Pinpoint the cell where the given text exists, returning its [x, y] midpoint coordinate. 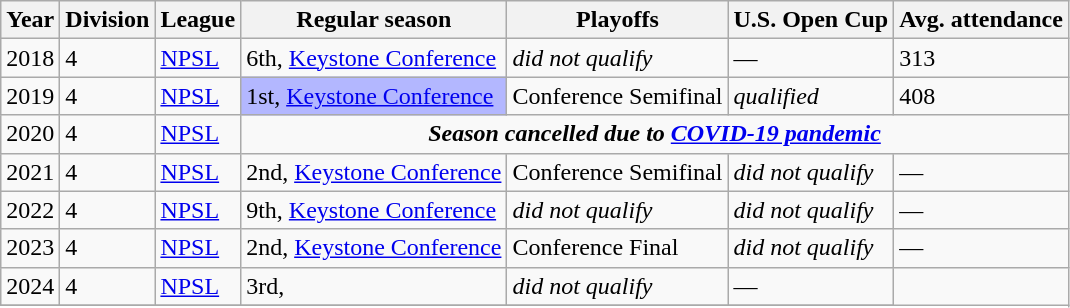
League [198, 20]
2018 [30, 58]
408 [982, 96]
Regular season [374, 20]
6th, Keystone Conference [374, 58]
9th, Keystone Conference [374, 210]
2024 [30, 286]
313 [982, 58]
U.S. Open Cup [811, 20]
Avg. attendance [982, 20]
2022 [30, 210]
1st, Keystone Conference [374, 96]
Year [30, 20]
Conference Final [618, 248]
2020 [30, 134]
3rd, [374, 286]
Division [108, 20]
2019 [30, 96]
2021 [30, 172]
Season cancelled due to COVID-19 pandemic [655, 134]
Playoffs [618, 20]
qualified [811, 96]
2023 [30, 248]
